Extract the [x, y] coordinate from the center of the cell holding the provided text.  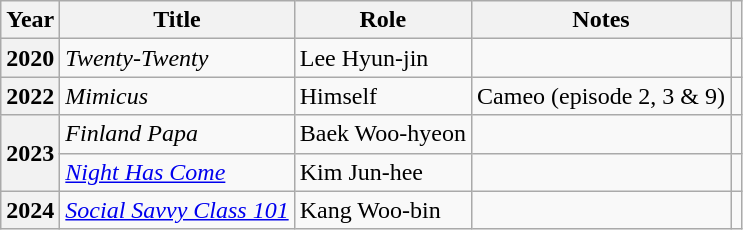
2024 [30, 210]
Cameo (episode 2, 3 & 9) [602, 96]
Lee Hyun-jin [382, 58]
Twenty-Twenty [177, 58]
Social Savvy Class 101 [177, 210]
Baek Woo-hyeon [382, 134]
2022 [30, 96]
Mimicus [177, 96]
Kang Woo-bin [382, 210]
2020 [30, 58]
Role [382, 20]
Notes [602, 20]
Year [30, 20]
Himself [382, 96]
Kim Jun-hee [382, 172]
Night Has Come [177, 172]
2023 [30, 153]
Finland Papa [177, 134]
Title [177, 20]
